Return the [x, y] coordinate for the center point of the cell that contains the specified text.  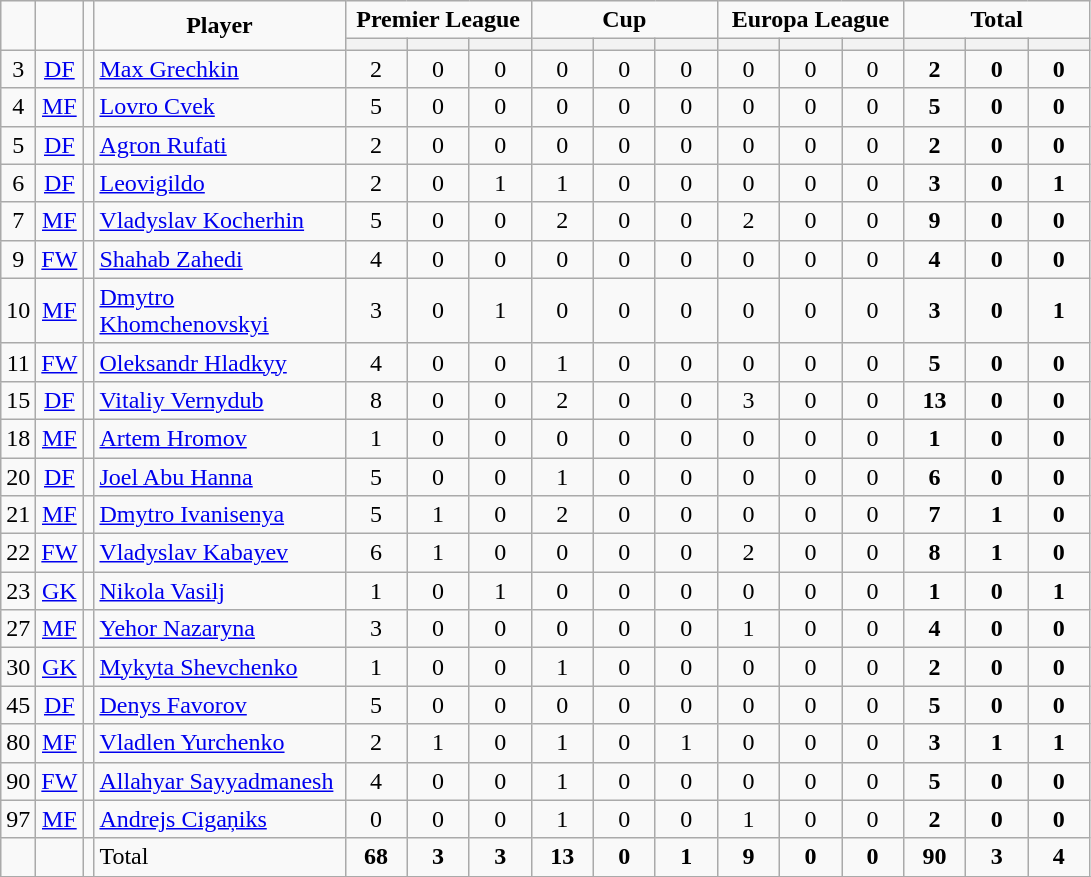
Vladyslav Kocherhin [220, 221]
Leovigildo [220, 183]
22 [18, 553]
Andrejs Cigaņiks [220, 819]
97 [18, 819]
Agron Rufati [220, 145]
Dmytro Khomchenovskyi [220, 310]
Artem Hromov [220, 438]
Vladyslav Kabayev [220, 553]
Oleksandr Hladkyy [220, 362]
Joel Abu Hanna [220, 477]
Mykyta Shevchenko [220, 667]
20 [18, 477]
Shahab Zahedi [220, 259]
Lovro Cvek [220, 107]
Denys Favorov [220, 705]
Player [220, 26]
11 [18, 362]
Nikola Vasilj [220, 591]
21 [18, 515]
15 [18, 400]
30 [18, 667]
45 [18, 705]
80 [18, 743]
10 [18, 310]
68 [376, 857]
Dmytro Ivanisenya [220, 515]
Yehor Nazaryna [220, 629]
27 [18, 629]
Premier League [438, 20]
Vitaliy Vernydub [220, 400]
18 [18, 438]
Allahyar Sayyadmanesh [220, 781]
23 [18, 591]
Vladlen Yurchenko [220, 743]
Max Grechkin [220, 69]
Europa League [810, 20]
Cup [624, 20]
